Detect which cell encompasses the target text, then output its [x, y] center coordinate. 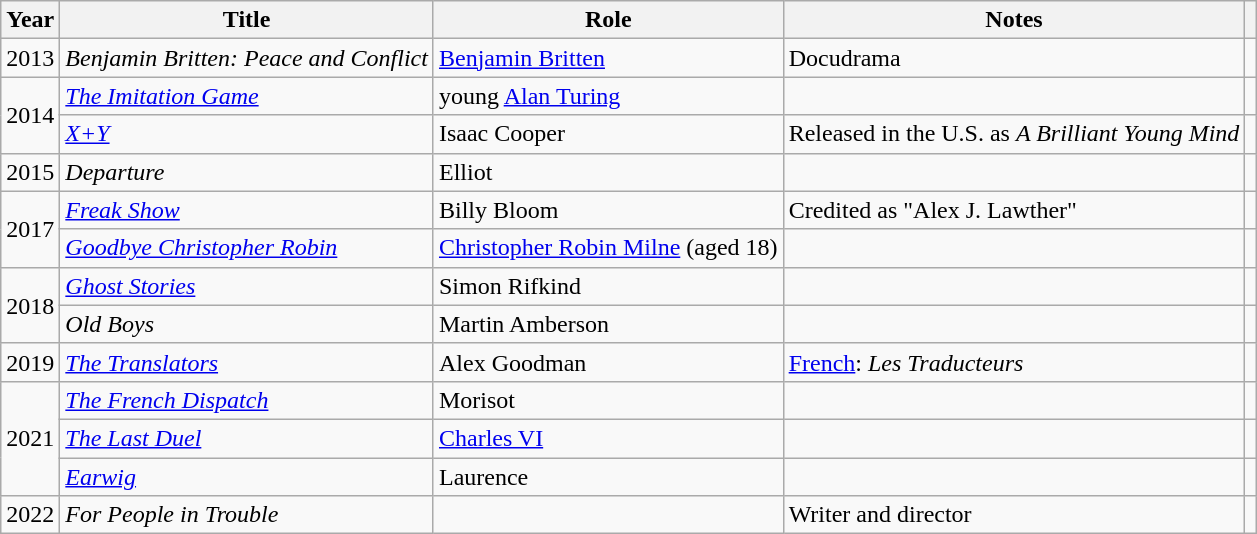
2014 [30, 115]
Charles VI [608, 438]
2019 [30, 362]
Departure [247, 172]
X+Y [247, 134]
Year [30, 20]
Benjamin Britten [608, 58]
young Alan Turing [608, 96]
The Last Duel [247, 438]
The Translators [247, 362]
Morisot [608, 400]
French: Les Traducteurs [1014, 362]
Isaac Cooper [608, 134]
2013 [30, 58]
Earwig [247, 477]
Role [608, 20]
Old Boys [247, 324]
Simon Rifkind [608, 286]
Elliot [608, 172]
The Imitation Game [247, 96]
Alex Goodman [608, 362]
Billy Bloom [608, 210]
Goodbye Christopher Robin [247, 248]
2021 [30, 438]
Christopher Robin Milne (aged 18) [608, 248]
Martin Amberson [608, 324]
2018 [30, 305]
Credited as "Alex J. Lawther" [1014, 210]
Benjamin Britten: Peace and Conflict [247, 58]
2022 [30, 515]
Writer and director [1014, 515]
2015 [30, 172]
Ghost Stories [247, 286]
The French Dispatch [247, 400]
For People in Trouble [247, 515]
2017 [30, 229]
Released in the U.S. as A Brilliant Young Mind [1014, 134]
Laurence [608, 477]
Freak Show [247, 210]
Notes [1014, 20]
Docudrama [1014, 58]
Title [247, 20]
